From the cell containing the given text, extract its center point as (X, Y) coordinate. 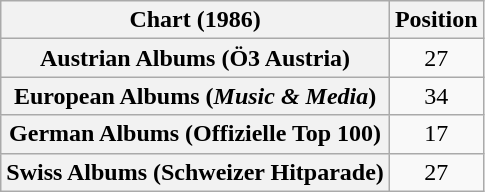
Austrian Albums (Ö3 Austria) (196, 58)
34 (436, 96)
Position (436, 20)
German Albums (Offizielle Top 100) (196, 134)
Swiss Albums (Schweizer Hitparade) (196, 172)
European Albums (Music & Media) (196, 96)
Chart (1986) (196, 20)
17 (436, 134)
